Locate the cell with the specified text and output its [x, y] center coordinate. 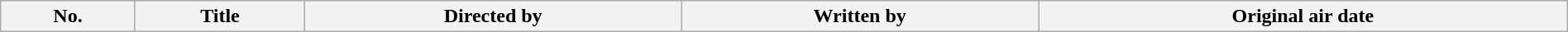
Original air date [1303, 16]
Title [220, 16]
Directed by [493, 16]
Written by [860, 16]
No. [68, 16]
